For the text-containing cell, return its midpoint in [X, Y] coordinate format. 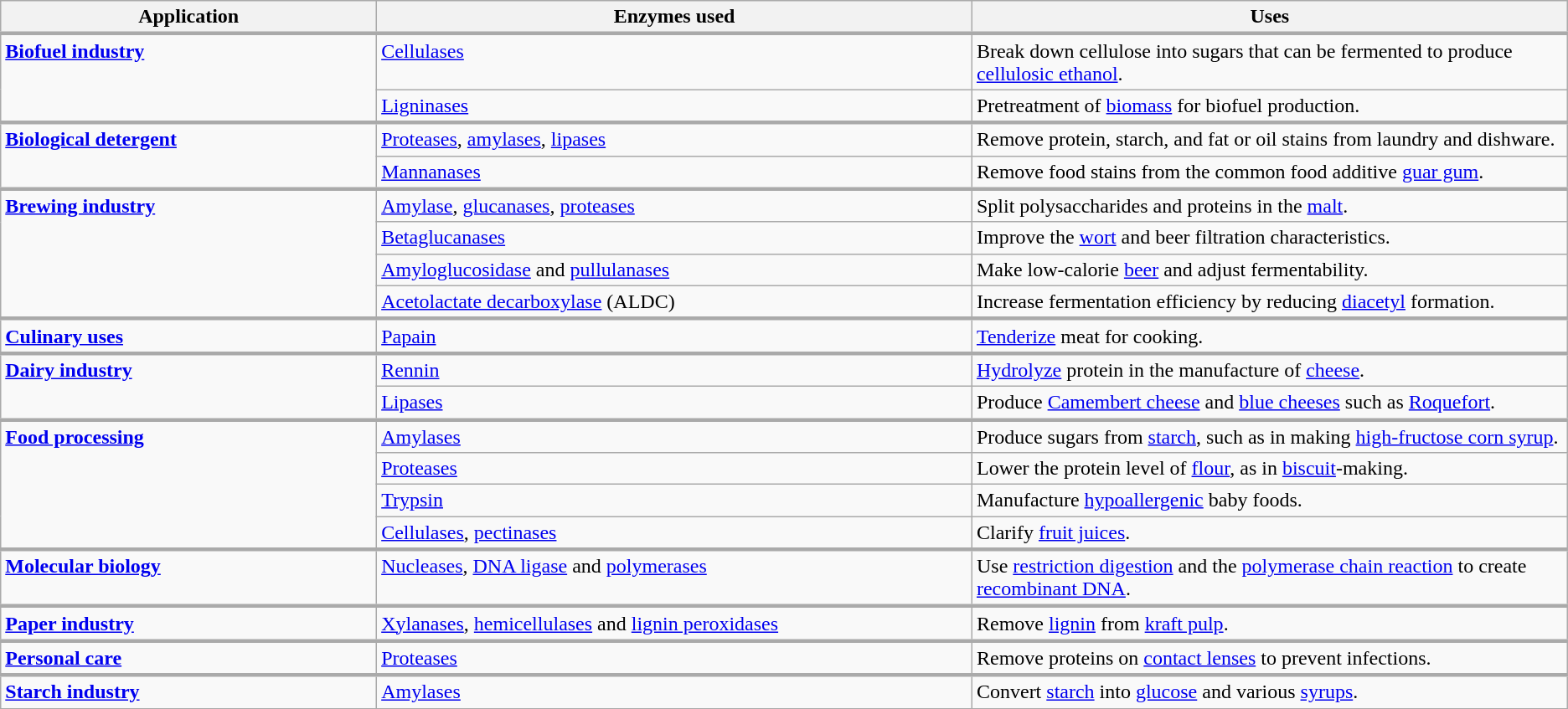
Cellulases [675, 62]
Brewing industry [189, 254]
Remove protein, starch, and fat or oil stains from laundry and dishware. [1270, 139]
Biological detergent [189, 156]
Mannanases [675, 172]
Rennin [675, 370]
Clarify fruit juices. [1270, 533]
Dairy industry [189, 387]
Acetolactate decarboxylase (ALDC) [675, 302]
Xylanases, hemicellulases and lignin peroxidases [675, 623]
Produce Camembert cheese and blue cheeses such as Roquefort. [1270, 403]
Amylase, glucanases, proteases [675, 206]
Remove proteins on contact lenses to prevent infections. [1270, 658]
Paper industry [189, 623]
Remove lignin from kraft pulp. [1270, 623]
Proteases, amylases, lipases [675, 139]
Personal care [189, 658]
Convert starch into glucose and various syrups. [1270, 691]
Betaglucanases [675, 238]
Break down cellulose into sugars that can be fermented to produce cellulosic ethanol. [1270, 62]
Improve the wort and beer filtration characteristics. [1270, 238]
Produce sugars from starch, such as in making high-fructose corn syrup. [1270, 436]
Papain [675, 337]
Culinary uses [189, 337]
Tenderize meat for cooking. [1270, 337]
Trypsin [675, 501]
Application [189, 18]
Food processing [189, 484]
Ligninases [675, 106]
Biofuel industry [189, 78]
Hydrolyze protein in the manufacture of cheese. [1270, 370]
Lipases [675, 403]
Molecular biology [189, 578]
Nucleases, DNA ligase and polymerases [675, 578]
Use restriction digestion and the polymerase chain reaction to create recombinant DNA. [1270, 578]
Make low-calorie beer and adjust fermentability. [1270, 270]
Increase fermentation efficiency by reducing diacetyl formation. [1270, 302]
Pretreatment of biomass for biofuel production. [1270, 106]
Split polysaccharides and proteins in the malt. [1270, 206]
Manufacture hypoallergenic baby foods. [1270, 501]
Remove food stains from the common food additive guar gum. [1270, 172]
Amyloglucosidase and pullulanases [675, 270]
Cellulases, pectinases [675, 533]
Lower the protein level of flour, as in biscuit-making. [1270, 469]
Uses [1270, 18]
Starch industry [189, 691]
Enzymes used [675, 18]
